Return [X, Y] of the center of cell containing provided text 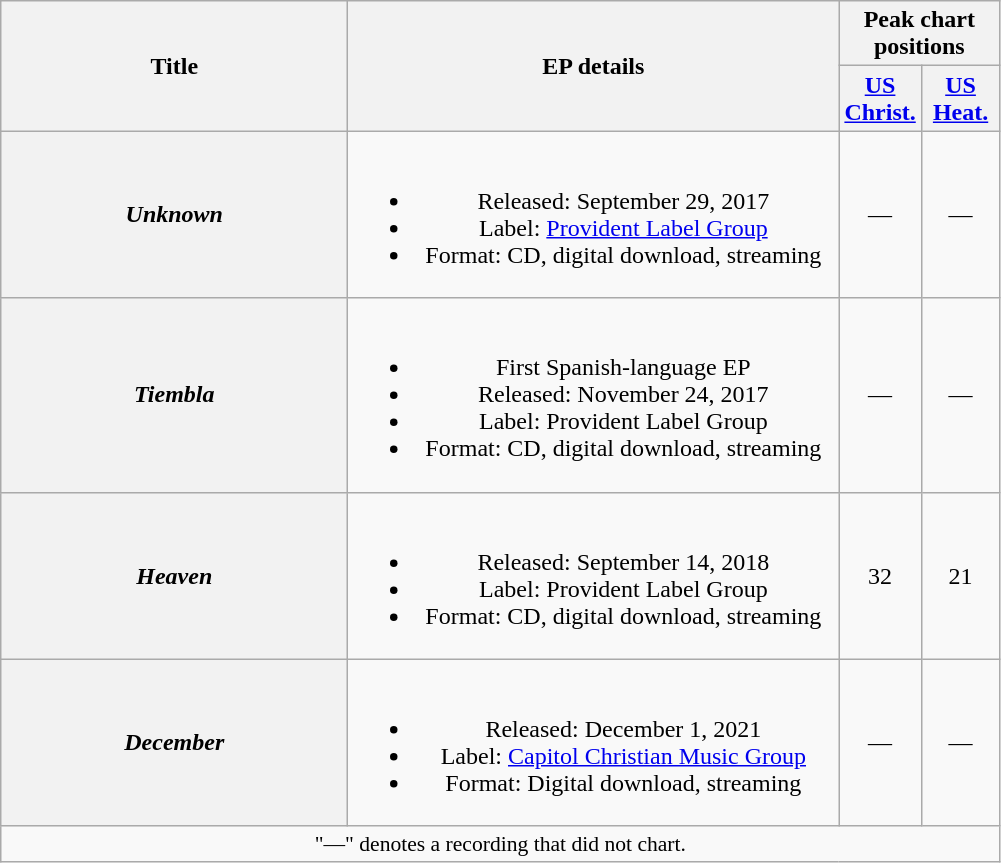
First Spanish-language EPReleased: November 24, 2017Label: Provident Label GroupFormat: CD, digital download, streaming [594, 395]
Tiembla [174, 395]
32 [880, 576]
21 [960, 576]
Title [174, 66]
USHeat. [960, 98]
Unknown [174, 214]
Released: September 14, 2018Label: Provident Label GroupFormat: CD, digital download, streaming [594, 576]
USChrist. [880, 98]
Heaven [174, 576]
"—" denotes a recording that did not chart. [500, 844]
Released: September 29, 2017Label: Provident Label GroupFormat: CD, digital download, streaming [594, 214]
Released: December 1, 2021Label: Capitol Christian Music GroupFormat: Digital download, streaming [594, 742]
Peak chart positions [920, 34]
December [174, 742]
EP details [594, 66]
